Determine the [X, Y] coordinate at the center of the cell enclosing the given text.  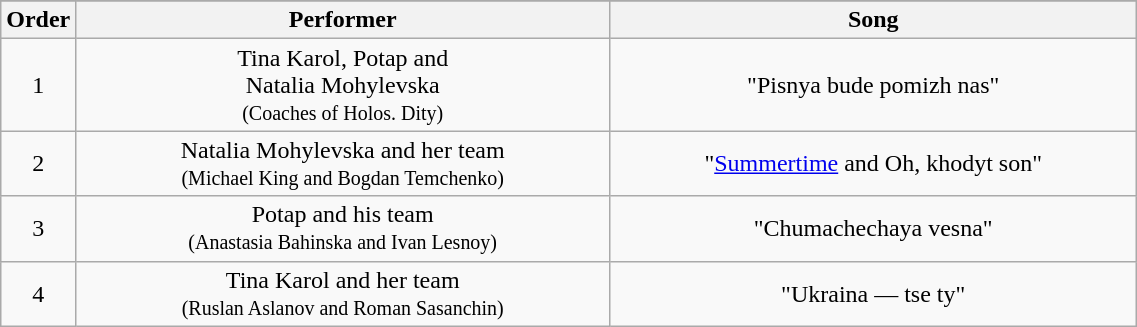
1 [38, 85]
"Pisnya bude pomizh nas" [874, 85]
"Ukraina — tse ty" [874, 294]
4 [38, 294]
Song [874, 20]
Tina Karol and her team (Ruslan Aslanov and Roman Sasanchin) [343, 294]
"Chumachechaya vesna" [874, 228]
Order [38, 20]
Potap and his team (Anastasia Bahinska and Ivan Lesnoy) [343, 228]
Tina Karol, Potap and Natalia Mohylevska (Coaches of Holos. Dity) [343, 85]
Natalia Mohylevska and her team (Michael King and Bogdan Temchenko) [343, 164]
Performer [343, 20]
3 [38, 228]
"Summertime and Oh, khodyt son" [874, 164]
2 [38, 164]
